Find where the given text appears and provide that cell's center as (x, y) coordinate. 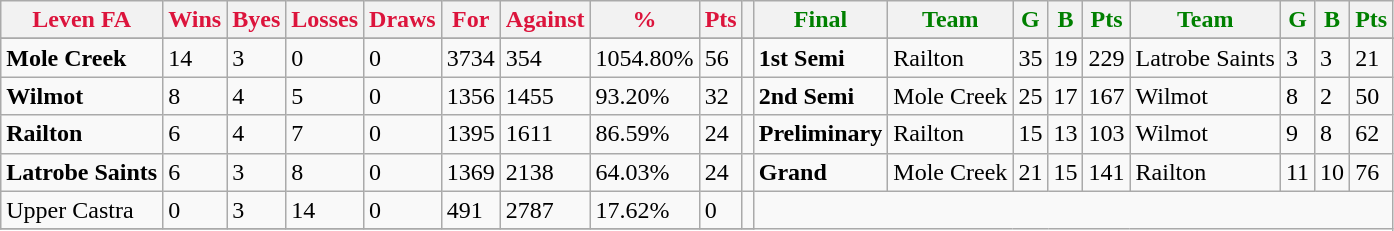
11 (1297, 172)
62 (1372, 134)
93.20% (644, 96)
Leven FA (82, 20)
Byes (256, 20)
3734 (470, 58)
2787 (545, 210)
17.62% (644, 210)
1st Semi (820, 58)
1395 (470, 134)
7 (325, 134)
1054.80% (644, 58)
17 (1066, 96)
141 (1106, 172)
1611 (545, 134)
56 (720, 58)
491 (470, 210)
50 (1372, 96)
1369 (470, 172)
86.59% (644, 134)
35 (1030, 58)
2nd Semi (820, 96)
Upper Castra (82, 210)
13 (1066, 134)
2138 (545, 172)
64.03% (644, 172)
Draws (403, 20)
Wins (195, 20)
Final (820, 20)
25 (1030, 96)
32 (720, 96)
76 (1372, 172)
Against (545, 20)
229 (1106, 58)
103 (1106, 134)
10 (1332, 172)
9 (1297, 134)
5 (325, 96)
1455 (545, 96)
1356 (470, 96)
Grand (820, 172)
For (470, 20)
2 (1332, 96)
Preliminary (820, 134)
Losses (325, 20)
19 (1066, 58)
% (644, 20)
354 (545, 58)
167 (1106, 96)
